From the cell containing the given text, extract its center point as [x, y] coordinate. 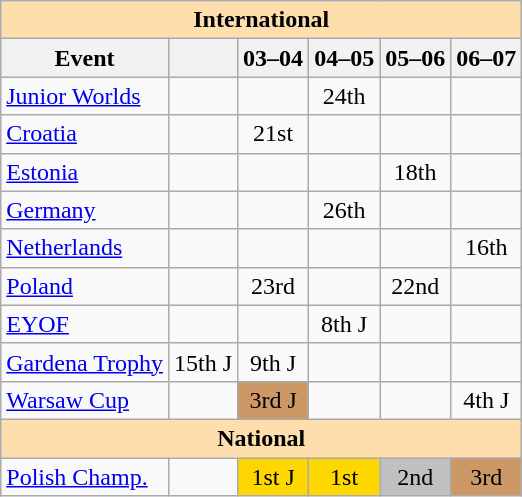
21st [274, 134]
Estonia [85, 172]
8th J [344, 324]
1st J [274, 477]
International [262, 20]
1st [344, 477]
Netherlands [85, 248]
Polish Champ. [85, 477]
Junior Worlds [85, 96]
Croatia [85, 134]
24th [344, 96]
EYOF [85, 324]
Event [85, 58]
National [262, 438]
16th [486, 248]
2nd [416, 477]
9th J [274, 362]
22nd [416, 286]
03–04 [274, 58]
Warsaw Cup [85, 400]
18th [416, 172]
Poland [85, 286]
3rd [486, 477]
06–07 [486, 58]
05–06 [416, 58]
Gardena Trophy [85, 362]
26th [344, 210]
4th J [486, 400]
23rd [274, 286]
3rd J [274, 400]
Germany [85, 210]
15th J [202, 362]
04–05 [344, 58]
